Return (X, Y) of the center of cell containing provided text 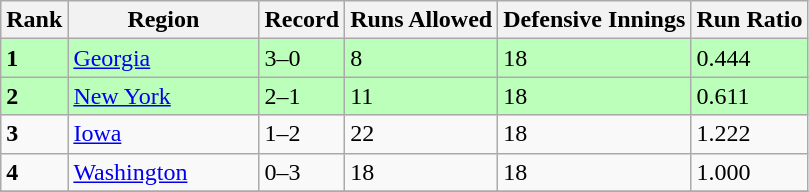
New York (164, 96)
3–0 (302, 58)
Georgia (164, 58)
1.000 (750, 172)
8 (422, 58)
1–2 (302, 134)
0.444 (750, 58)
3 (34, 134)
0.611 (750, 96)
1.222 (750, 134)
Rank (34, 20)
0–3 (302, 172)
Runs Allowed (422, 20)
Iowa (164, 134)
Defensive Innings (594, 20)
2 (34, 96)
Record (302, 20)
Washington (164, 172)
Region (164, 20)
Run Ratio (750, 20)
11 (422, 96)
4 (34, 172)
2–1 (302, 96)
1 (34, 58)
22 (422, 134)
